Provide the [x, y] coordinate of the cell's center where the given text is located.  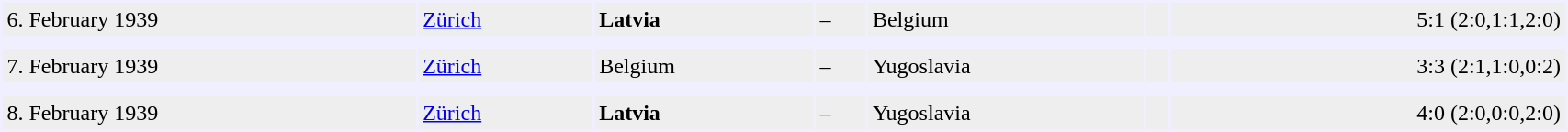
5:1 (2:0,1:1,2:0) [1367, 19]
8. February 1939 [209, 113]
4:0 (2:0,0:0,2:0) [1367, 113]
6. February 1939 [209, 19]
3:3 (2:1,1:0,0:2) [1367, 66]
7. February 1939 [209, 66]
